Provide the (X, Y) coordinate of the cell's center where the given text is located.  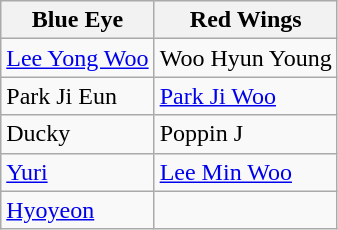
Yuri (78, 172)
Park Ji Eun (78, 96)
Park Ji Woo (246, 96)
Woo Hyun Young (246, 58)
Ducky (78, 134)
Lee Yong Woo (78, 58)
Poppin J (246, 134)
Lee Min Woo (246, 172)
Red Wings (246, 20)
Hyoyeon (78, 210)
Blue Eye (78, 20)
